Output the (X, Y) coordinate of the center of the cell containing the given text.  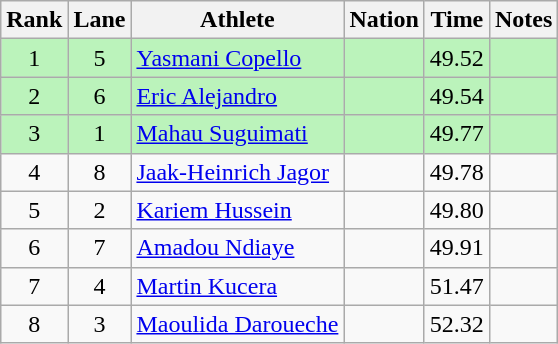
Notes (523, 20)
Lane (100, 20)
Nation (384, 20)
Maoulida Daroueche (238, 324)
Kariem Hussein (238, 210)
Jaak-Heinrich Jagor (238, 172)
Athlete (238, 20)
Mahau Suguimati (238, 134)
Amadou Ndiaye (238, 248)
Time (456, 20)
51.47 (456, 286)
49.91 (456, 248)
49.78 (456, 172)
Rank (34, 20)
49.54 (456, 96)
Yasmani Copello (238, 58)
52.32 (456, 324)
49.80 (456, 210)
Martin Kucera (238, 286)
49.77 (456, 134)
49.52 (456, 58)
Eric Alejandro (238, 96)
